Pinpoint the cell where the given text exists, returning its [X, Y] midpoint coordinate. 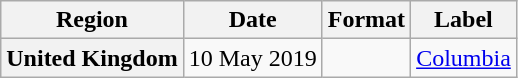
Label [464, 20]
Date [252, 20]
Columbia [464, 58]
Format [366, 20]
United Kingdom [92, 58]
Region [92, 20]
10 May 2019 [252, 58]
